From the cell containing the given text, extract its center point as [X, Y] coordinate. 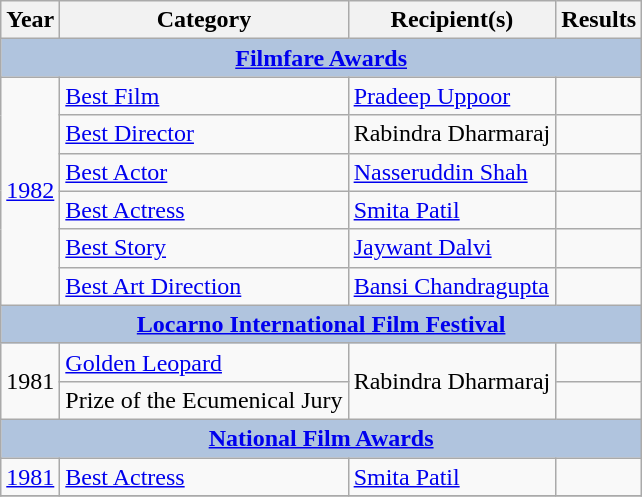
Recipient(s) [452, 20]
Filmfare Awards [322, 58]
Best Actor [204, 172]
Pradeep Uppoor [452, 96]
Results [599, 20]
Best Film [204, 96]
Category [204, 20]
Locarno International Film Festival [322, 324]
Year [30, 20]
Jaywant Dalvi [452, 248]
Prize of the Ecumenical Jury [204, 400]
National Film Awards [322, 438]
Nasseruddin Shah [452, 172]
1982 [30, 191]
Best Art Direction [204, 286]
Bansi Chandragupta [452, 286]
Best Director [204, 134]
Best Story [204, 248]
Golden Leopard [204, 362]
